From the cell containing the given text, extract its center point as [X, Y] coordinate. 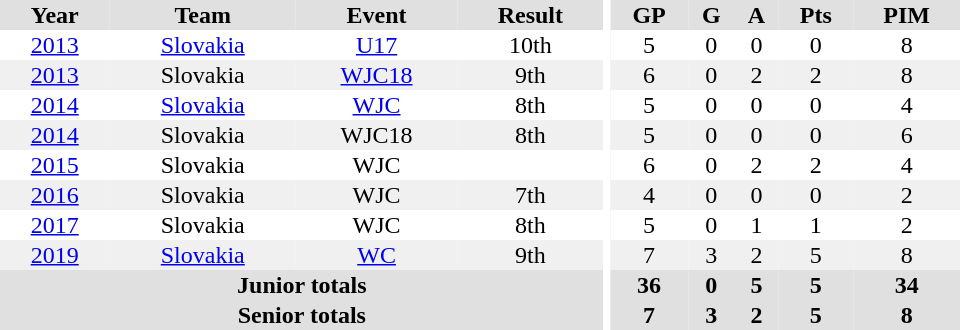
PIM [906, 15]
2019 [54, 255]
Year [54, 15]
7th [530, 195]
Pts [816, 15]
WC [376, 255]
U17 [376, 45]
A [757, 15]
Event [376, 15]
2017 [54, 225]
2015 [54, 165]
10th [530, 45]
34 [906, 285]
G [712, 15]
Team [202, 15]
36 [649, 285]
GP [649, 15]
Senior totals [302, 315]
Junior totals [302, 285]
Result [530, 15]
2016 [54, 195]
